Provide the (X, Y) coordinate of the cell's center where the given text is located.  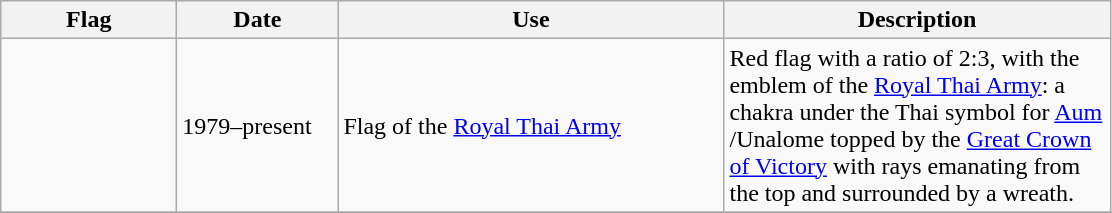
Flag (89, 20)
Date (258, 20)
Description (917, 20)
Use (531, 20)
Flag of the Royal Thai Army (531, 126)
1979–present (258, 126)
